Extract the [x, y] coordinate from the center of the cell holding the provided text.  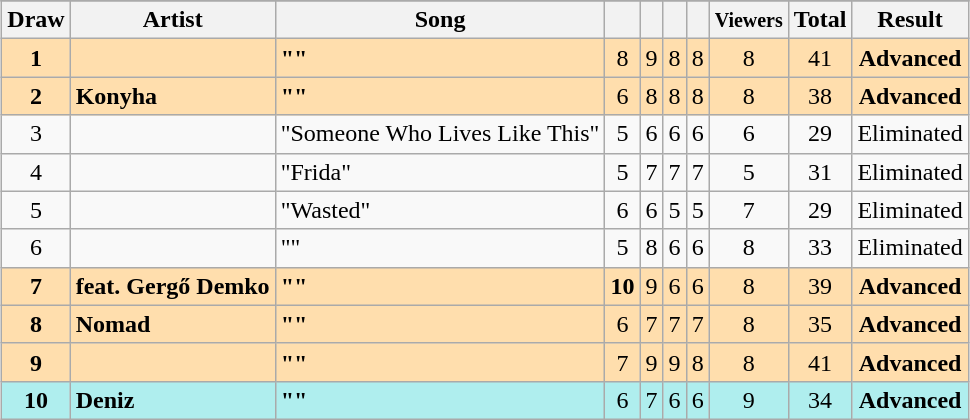
Nomad [172, 324]
"Wasted" [440, 210]
1 [36, 58]
Draw [36, 20]
feat. Gergő Demko [172, 286]
Song [440, 20]
31 [820, 172]
33 [820, 248]
2 [36, 96]
Result [910, 20]
38 [820, 96]
3 [36, 134]
Konyha [172, 96]
"Someone Who Lives Like This" [440, 134]
Total [820, 20]
35 [820, 324]
Artist [172, 20]
39 [820, 286]
Deniz [172, 400]
Viewers [748, 20]
4 [36, 172]
"Frida" [440, 172]
34 [820, 400]
